Output the [x, y] coordinate of the center of the cell containing the given text.  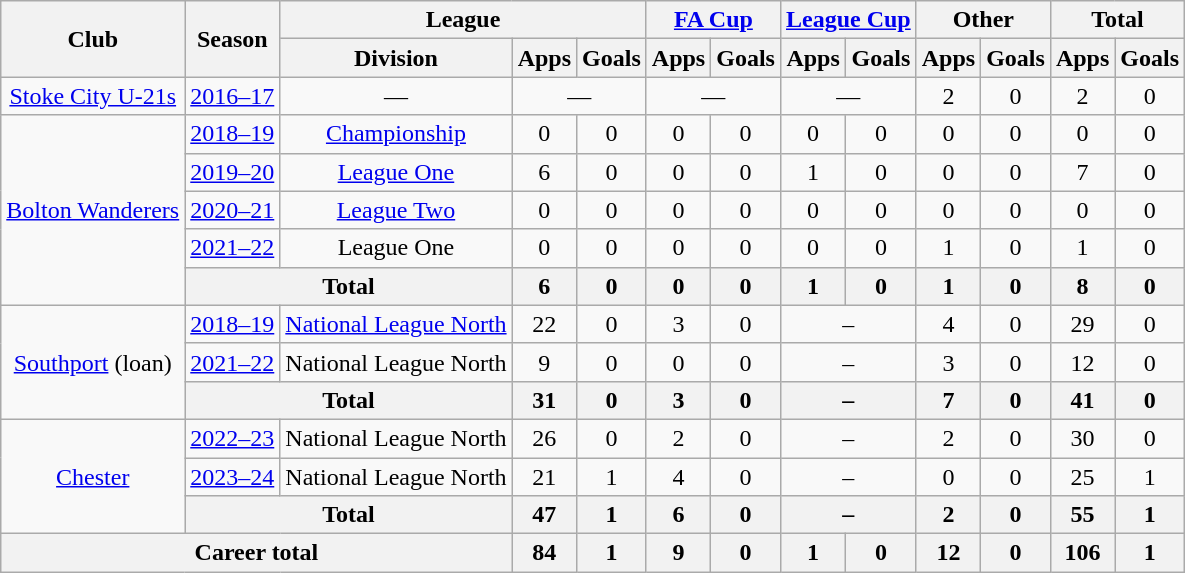
2022–23 [232, 438]
31 [544, 400]
Southport (loan) [93, 362]
41 [1082, 400]
21 [544, 477]
League Two [396, 210]
Division [396, 58]
Championship [396, 134]
Chester [93, 476]
8 [1082, 286]
FA Cup [713, 20]
2019–20 [232, 172]
22 [544, 324]
League Cup [848, 20]
Season [232, 39]
Career total [256, 553]
Club [93, 39]
29 [1082, 324]
106 [1082, 553]
League [463, 20]
47 [544, 515]
Stoke City U-21s [93, 96]
2023–24 [232, 477]
26 [544, 438]
84 [544, 553]
25 [1082, 477]
2016–17 [232, 96]
55 [1082, 515]
Other [983, 20]
Bolton Wanderers [93, 210]
30 [1082, 438]
2020–21 [232, 210]
